From the cell containing the given text, extract its center point as (x, y) coordinate. 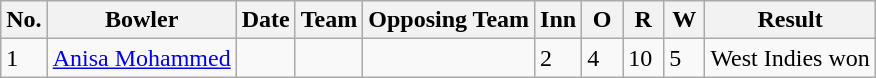
No. (24, 20)
Anisa Mohammed (142, 58)
W (684, 20)
Bowler (142, 20)
Team (329, 20)
4 (602, 58)
West Indies won (790, 58)
Opposing Team (449, 20)
2 (558, 58)
Date (266, 20)
Result (790, 20)
5 (684, 58)
R (644, 20)
O (602, 20)
Inn (558, 20)
1 (24, 58)
10 (644, 58)
